Provide the [x, y] coordinate of the cell's center where the given text is located.  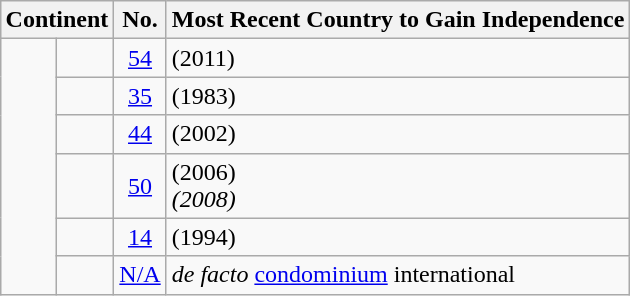
(1983) [398, 96]
(2011) [398, 58]
35 [140, 96]
50 [140, 186]
(1994) [398, 237]
Most Recent Country to Gain Independence [398, 20]
14 [140, 237]
de facto condominium international [398, 275]
(2006) (2008) [398, 186]
Continent [57, 20]
54 [140, 58]
N/A [140, 275]
44 [140, 134]
(2002) [398, 134]
No. [140, 20]
